Find where the given text appears and provide that cell's center as [X, Y] coordinate. 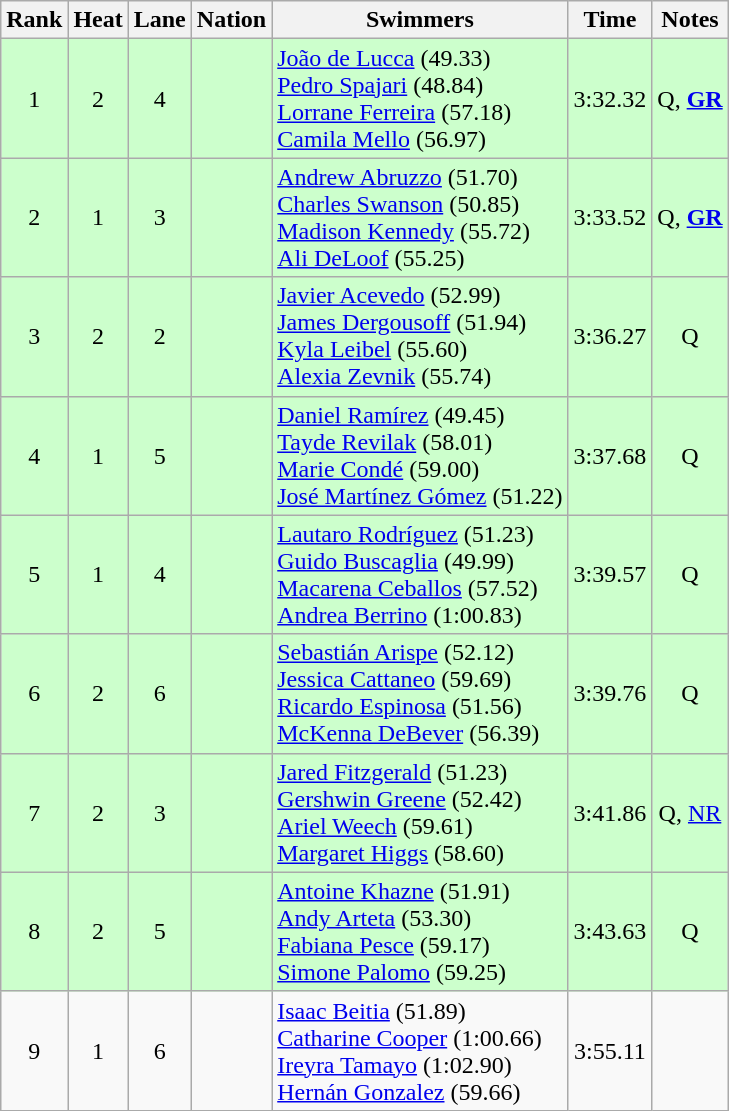
Jared Fitzgerald (51.23)Gershwin Greene (52.42)Ariel Weech (59.61)Margaret Higgs (58.60) [420, 812]
Antoine Khazne (51.91)Andy Arteta (53.30)Fabiana Pesce (59.17)Simone Palomo (59.25) [420, 932]
Heat [98, 20]
Andrew Abruzzo (51.70)Charles Swanson (50.85)Madison Kennedy (55.72)Ali DeLoof (55.25) [420, 218]
Notes [690, 20]
3:55.11 [610, 1050]
Q, NR [690, 812]
João de Lucca (49.33)Pedro Spajari (48.84)Lorrane Ferreira (57.18)Camila Mello (56.97) [420, 98]
3:37.68 [610, 456]
3:39.57 [610, 574]
Rank [34, 20]
Lautaro Rodríguez (51.23)Guido Buscaglia (49.99)Macarena Ceballos (57.52)Andrea Berrino (1:00.83) [420, 574]
Javier Acevedo (52.99)James Dergousoff (51.94)Kyla Leibel (55.60)Alexia Zevnik (55.74) [420, 336]
3:41.86 [610, 812]
3:33.52 [610, 218]
Swimmers [420, 20]
3:43.63 [610, 932]
Nation [231, 20]
3:36.27 [610, 336]
Isaac Beitia (51.89)Catharine Cooper (1:00.66)Ireyra Tamayo (1:02.90)Hernán Gonzalez (59.66) [420, 1050]
Time [610, 20]
3:39.76 [610, 694]
7 [34, 812]
3:32.32 [610, 98]
Daniel Ramírez (49.45)Tayde Revilak (58.01)Marie Condé (59.00)José Martínez Gómez (51.22) [420, 456]
Sebastián Arispe (52.12)Jessica Cattaneo (59.69)Ricardo Espinosa (51.56)McKenna DeBever (56.39) [420, 694]
9 [34, 1050]
8 [34, 932]
Lane [160, 20]
